Return the [X, Y] coordinate for the center point of the cell that contains the specified text.  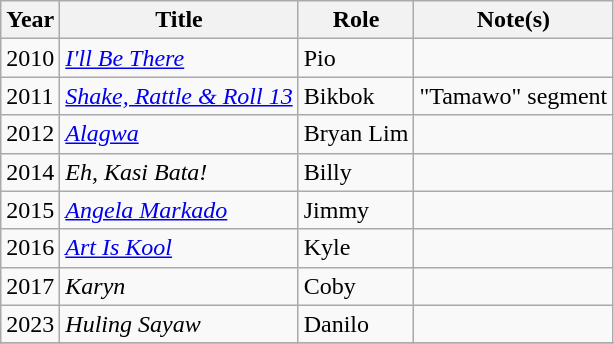
Angela Markado [179, 210]
Bikbok [356, 96]
2014 [30, 172]
2015 [30, 210]
Jimmy [356, 210]
2017 [30, 286]
I'll Be There [179, 58]
Karyn [179, 286]
Coby [356, 286]
Kyle [356, 248]
2023 [30, 324]
"Tamawo" segment [514, 96]
Eh, Kasi Bata! [179, 172]
2012 [30, 134]
Alagwa [179, 134]
Bryan Lim [356, 134]
2010 [30, 58]
Huling Sayaw [179, 324]
Year [30, 20]
Billy [356, 172]
Danilo [356, 324]
2011 [30, 96]
2016 [30, 248]
Pio [356, 58]
Title [179, 20]
Role [356, 20]
Note(s) [514, 20]
Art Is Kool [179, 248]
Shake, Rattle & Roll 13 [179, 96]
